Search for the cell housing the specified text and yield its (X, Y) center coordinate. 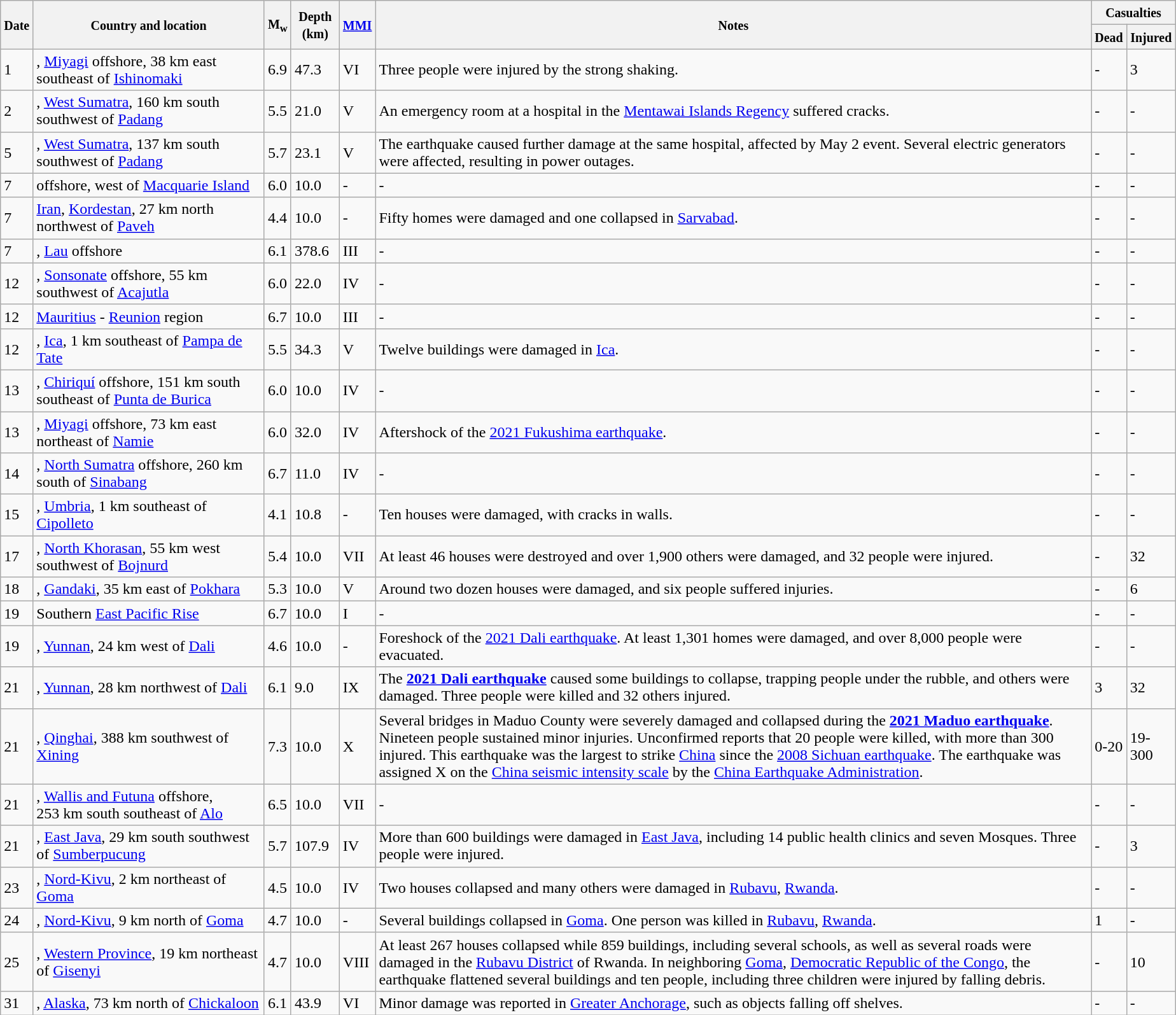
I (358, 613)
Iran, Kordestan, 27 km north northwest of Paveh (149, 218)
MMI (358, 25)
Three people were injured by the strong shaking. (733, 70)
10 (1151, 962)
, West Sumatra, 160 km south southwest of Padang (149, 111)
, Western Province, 19 km northeast of Gisenyi (149, 962)
18 (17, 589)
, North Khorasan, 55 km west southwest of Bojnurd (149, 556)
4.1 (277, 515)
4.6 (277, 647)
, East Java, 29 km south southwest of Sumberpucung (149, 846)
An emergency room at a hospital in the Mentawai Islands Regency suffered cracks. (733, 111)
378.6 (315, 251)
, Sonsonate offshore, 55 km southwest of Acajutla (149, 284)
19-300 (1151, 746)
21.0 (315, 111)
5.3 (277, 589)
2 (17, 111)
, Yunnan, 28 km northwest of Dali (149, 687)
VIII (358, 962)
Depth (km) (315, 25)
Mauritius - Reunion region (149, 316)
Mw (277, 25)
Injured (1151, 37)
, Miyagi offshore, 73 km east northeast of Namie (149, 431)
, Chiriquí offshore, 151 km south southeast of Punta de Burica (149, 391)
10.8 (315, 515)
23 (17, 887)
31 (17, 1003)
Southern East Pacific Rise (149, 613)
Foreshock of the 2021 Dali earthquake. At least 1,301 homes were damaged, and over 8,000 people were evacuated. (733, 647)
Aftershock of the 2021 Fukushima earthquake. (733, 431)
23.1 (315, 153)
43.9 (315, 1003)
Minor damage was reported in Greater Anchorage, such as objects falling off shelves. (733, 1003)
, Nord-Kivu, 2 km northeast of Goma (149, 887)
, Gandaki, 35 km east of Pokhara (149, 589)
17 (17, 556)
, Lau offshore (149, 251)
Casualties (1133, 13)
22.0 (315, 284)
, Umbria, 1 km southeast of Cipolleto (149, 515)
IX (358, 687)
More than 600 buildings were damaged in East Java, including 14 public health clinics and seven Mosques. Three people were injured. (733, 846)
Two houses collapsed and many others were damaged in Rubavu, Rwanda. (733, 887)
6 (1151, 589)
, West Sumatra, 137 km south southwest of Padang (149, 153)
11.0 (315, 473)
5 (17, 153)
Twelve buildings were damaged in Ica. (733, 349)
Several buildings collapsed in Goma. One person was killed in Rubavu, Rwanda. (733, 920)
5.4 (277, 556)
Dead (1109, 37)
Notes (733, 25)
15 (17, 515)
, Nord-Kivu, 9 km north of Goma (149, 920)
32.0 (315, 431)
6.9 (277, 70)
, Wallis and Futuna offshore, 253 km south southeast of Alo (149, 804)
4.5 (277, 887)
Around two dozen houses were damaged, and six people suffered injuries. (733, 589)
, Ica, 1 km southeast of Pampa de Tate (149, 349)
9.0 (315, 687)
At least 46 houses were destroyed and over 1,900 others were damaged, and 32 people were injured. (733, 556)
7.3 (277, 746)
14 (17, 473)
Fifty homes were damaged and one collapsed in Sarvabad. (733, 218)
, Qinghai, 388 km southwest of Xining (149, 746)
4.4 (277, 218)
Date (17, 25)
0-20 (1109, 746)
offshore, west of Macquarie Island (149, 185)
, Alaska, 73 km north of Chickaloon (149, 1003)
24 (17, 920)
, North Sumatra offshore, 260 km south of Sinabang (149, 473)
X (358, 746)
25 (17, 962)
Country and location (149, 25)
107.9 (315, 846)
6.5 (277, 804)
47.3 (315, 70)
, Miyagi offshore, 38 km east southeast of Ishinomaki (149, 70)
Ten houses were damaged, with cracks in walls. (733, 515)
, Yunnan, 24 km west of Dali (149, 647)
34.3 (315, 349)
